Provide the (x, y) coordinate of the cell's center where the given text is located.  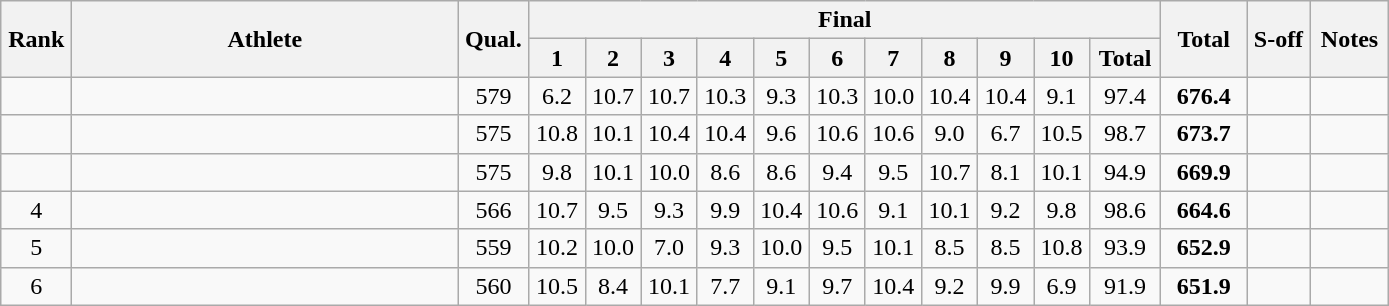
6.2 (557, 96)
9.6 (781, 134)
579 (494, 96)
9.0 (949, 134)
676.4 (1204, 96)
7 (893, 58)
2 (613, 58)
Notes (1350, 39)
Qual. (494, 39)
Final (845, 20)
559 (494, 248)
560 (494, 286)
673.7 (1204, 134)
98.6 (1126, 210)
566 (494, 210)
7.7 (725, 286)
97.4 (1126, 96)
94.9 (1126, 172)
1 (557, 58)
652.9 (1204, 248)
91.9 (1126, 286)
8 (949, 58)
93.9 (1126, 248)
10 (1062, 58)
7.0 (669, 248)
8.1 (1005, 172)
664.6 (1204, 210)
9 (1005, 58)
6.7 (1005, 134)
6.9 (1062, 286)
651.9 (1204, 286)
3 (669, 58)
10.2 (557, 248)
S-off (1279, 39)
669.9 (1204, 172)
8.4 (613, 286)
9.4 (837, 172)
Rank (36, 39)
Athlete (265, 39)
98.7 (1126, 134)
9.7 (837, 286)
